For the text-containing cell, return its midpoint in [x, y] coordinate format. 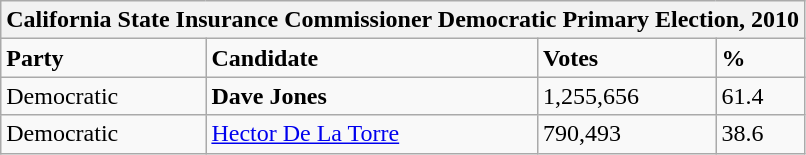
1,255,656 [626, 96]
California State Insurance Commissioner Democratic Primary Election, 2010 [403, 20]
Candidate [372, 58]
61.4 [760, 96]
790,493 [626, 134]
Party [104, 58]
Dave Jones [372, 96]
Hector De La Torre [372, 134]
Votes [626, 58]
% [760, 58]
38.6 [760, 134]
